Return the [x, y] coordinate for the center point of the cell that contains the specified text.  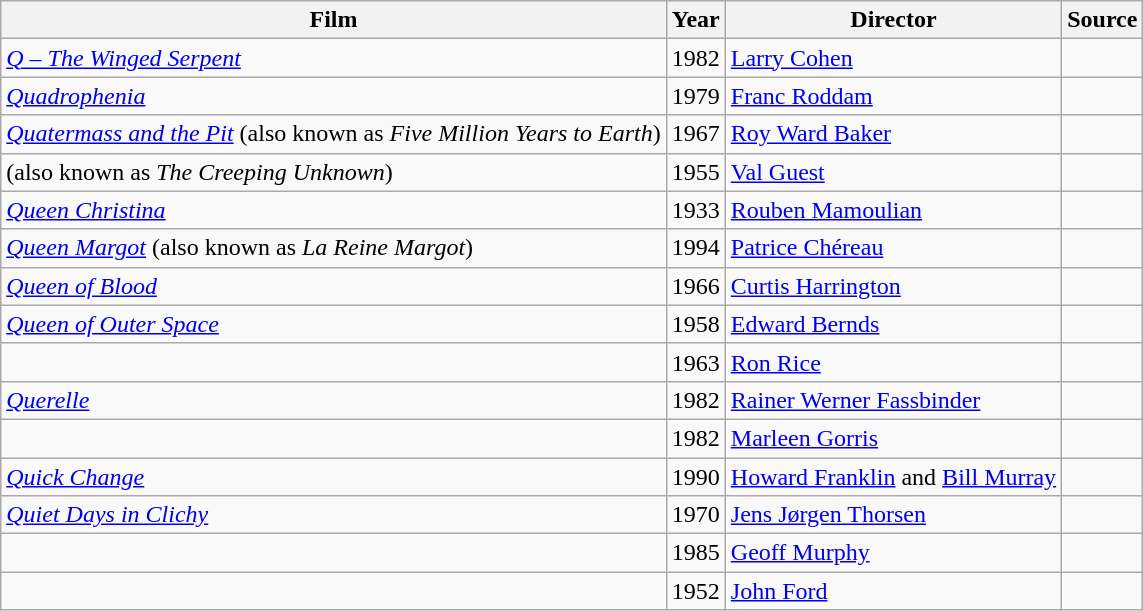
Quiet Days in Clichy [334, 515]
Film [334, 20]
Marleen Gorris [893, 438]
Larry Cohen [893, 58]
Quadrophenia [334, 96]
Roy Ward Baker [893, 134]
Rainer Werner Fassbinder [893, 400]
(also known as The Creeping Unknown) [334, 172]
Patrice Chéreau [893, 248]
Ron Rice [893, 362]
Querelle [334, 400]
Director [893, 20]
1955 [696, 172]
1967 [696, 134]
1952 [696, 591]
Source [1102, 20]
1966 [696, 286]
1979 [696, 96]
Q – The Winged Serpent [334, 58]
1933 [696, 210]
Queen of Blood [334, 286]
Franc Roddam [893, 96]
Queen Christina [334, 210]
1985 [696, 553]
1994 [696, 248]
Quick Change [334, 477]
Val Guest [893, 172]
1970 [696, 515]
Rouben Mamoulian [893, 210]
1990 [696, 477]
1963 [696, 362]
Queen of Outer Space [334, 324]
Howard Franklin and Bill Murray [893, 477]
Queen Margot (also known as La Reine Margot) [334, 248]
Year [696, 20]
Geoff Murphy [893, 553]
Curtis Harrington [893, 286]
John Ford [893, 591]
Quatermass and the Pit (also known as Five Million Years to Earth) [334, 134]
Edward Bernds [893, 324]
Jens Jørgen Thorsen [893, 515]
1958 [696, 324]
